Pinpoint the cell where the given text exists, returning its [X, Y] midpoint coordinate. 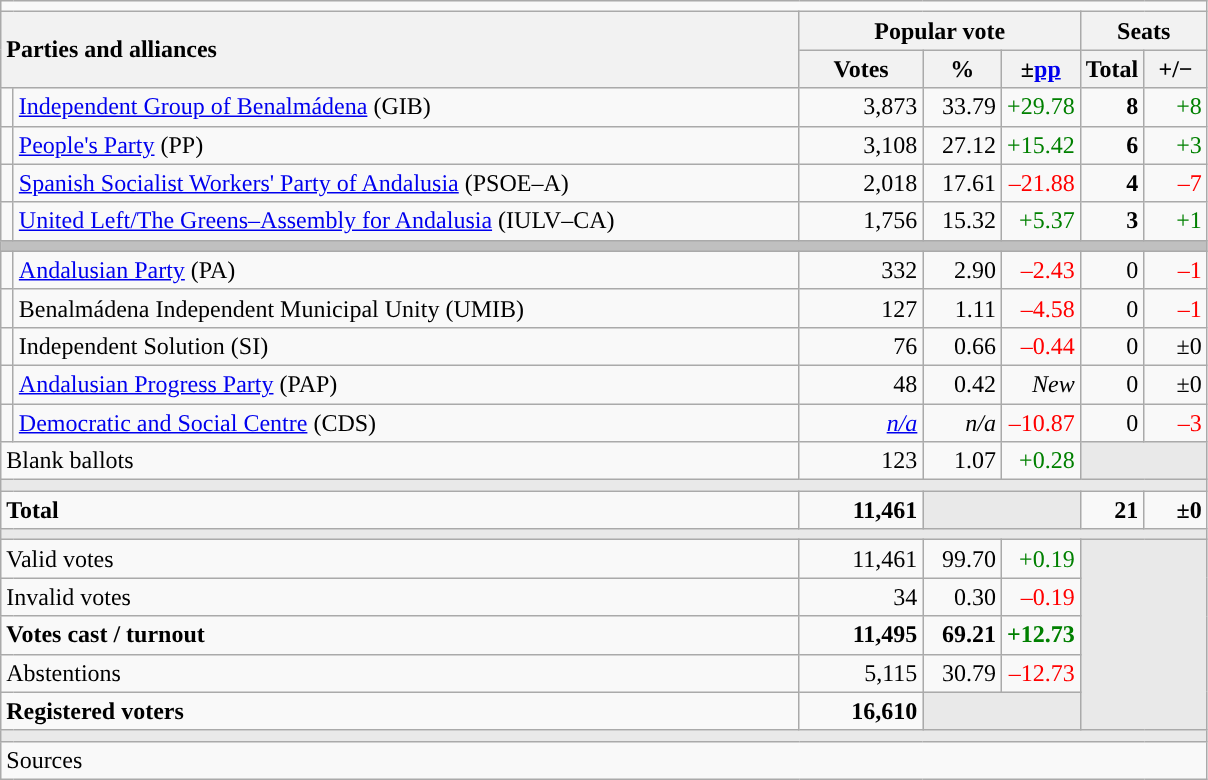
United Left/The Greens–Assembly for Andalusia (IULV–CA) [406, 221]
2,018 [861, 183]
% [962, 69]
332 [861, 270]
Spanish Socialist Workers' Party of Andalusia (PSOE–A) [406, 183]
3,108 [861, 145]
3,873 [861, 107]
1.11 [962, 308]
+1 [1176, 221]
16,610 [861, 711]
–7 [1176, 183]
69.21 [962, 635]
8 [1112, 107]
–4.58 [1040, 308]
1,756 [861, 221]
Blank ballots [400, 461]
Independent Solution (SI) [406, 346]
1.07 [962, 461]
17.61 [962, 183]
–2.43 [1040, 270]
Independent Group of Benalmádena (GIB) [406, 107]
Democratic and Social Centre (CDS) [406, 423]
+/− [1176, 69]
11,495 [861, 635]
Valid votes [400, 559]
Votes cast / turnout [400, 635]
Registered voters [400, 711]
+0.28 [1040, 461]
New [1040, 384]
48 [861, 384]
–3 [1176, 423]
6 [1112, 145]
+3 [1176, 145]
+15.42 [1040, 145]
127 [861, 308]
–0.19 [1040, 597]
2.90 [962, 270]
Votes [861, 69]
0.42 [962, 384]
123 [861, 461]
+0.19 [1040, 559]
Sources [604, 760]
3 [1112, 221]
Parties and alliances [400, 50]
30.79 [962, 673]
Seats [1144, 31]
21 [1112, 510]
–10.87 [1040, 423]
4 [1112, 183]
99.70 [962, 559]
–21.88 [1040, 183]
Andalusian Progress Party (PAP) [406, 384]
+12.73 [1040, 635]
27.12 [962, 145]
Invalid votes [400, 597]
People's Party (PP) [406, 145]
–12.73 [1040, 673]
Abstentions [400, 673]
5,115 [861, 673]
34 [861, 597]
Popular vote [940, 31]
0.30 [962, 597]
15.32 [962, 221]
Benalmádena Independent Municipal Unity (UMIB) [406, 308]
+5.37 [1040, 221]
0.66 [962, 346]
33.79 [962, 107]
Andalusian Party (PA) [406, 270]
+8 [1176, 107]
–0.44 [1040, 346]
76 [861, 346]
±pp [1040, 69]
+29.78 [1040, 107]
